Detect which cell encompasses the target text, then output its (x, y) center coordinate. 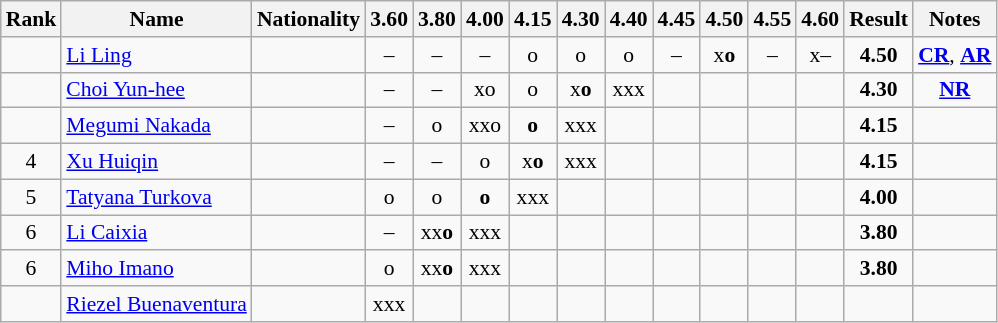
Choi Yun-hee (156, 90)
4 (32, 162)
4.40 (629, 19)
Riezel Buenaventura (156, 304)
x– (820, 55)
Miho Imano (156, 269)
3.60 (389, 19)
5 (32, 197)
Tatyana Turkova (156, 197)
4.55 (772, 19)
Xu Huiqin (156, 162)
Rank (32, 19)
CR, AR (954, 55)
Result (878, 19)
Nationality (308, 19)
Li Caixia (156, 233)
Megumi Nakada (156, 126)
4.45 (677, 19)
Notes (954, 19)
Li Ling (156, 55)
Name (156, 19)
4.60 (820, 19)
NR (954, 90)
